Determine the (X, Y) coordinate at the center of the cell enclosing the given text.  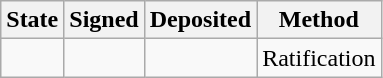
Ratification (319, 58)
Deposited (200, 20)
Method (319, 20)
State (32, 20)
Signed (104, 20)
